Provide the (x, y) coordinate of the cell's center where the given text is located.  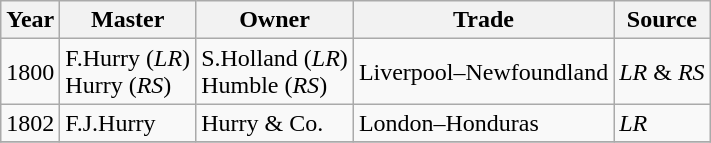
Owner (275, 20)
Year (30, 20)
Master (128, 20)
London–Honduras (483, 123)
Trade (483, 20)
F.Hurry (LR)Hurry (RS) (128, 72)
LR & RS (662, 72)
F.J.Hurry (128, 123)
1800 (30, 72)
1802 (30, 123)
Hurry & Co. (275, 123)
S.Holland (LR)Humble (RS) (275, 72)
Source (662, 20)
LR (662, 123)
Liverpool–Newfoundland (483, 72)
